Extract the (x, y) coordinate from the center of the cell holding the provided text.  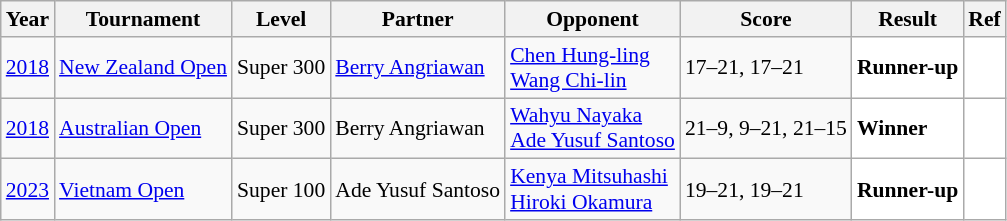
21–9, 9–21, 21–15 (766, 128)
17–21, 17–21 (766, 68)
Kenya Mitsuhashi Hiroki Okamura (592, 190)
Score (766, 19)
Vietnam Open (143, 190)
2023 (28, 190)
Partner (418, 19)
Ref (984, 19)
Super 100 (281, 190)
Level (281, 19)
Winner (908, 128)
Tournament (143, 19)
Result (908, 19)
Chen Hung-ling Wang Chi-lin (592, 68)
Australian Open (143, 128)
Wahyu Nayaka Ade Yusuf Santoso (592, 128)
New Zealand Open (143, 68)
Year (28, 19)
Ade Yusuf Santoso (418, 190)
Opponent (592, 19)
19–21, 19–21 (766, 190)
